Capture the cell that displays the provided text and extract its [X, Y] central coordinate. 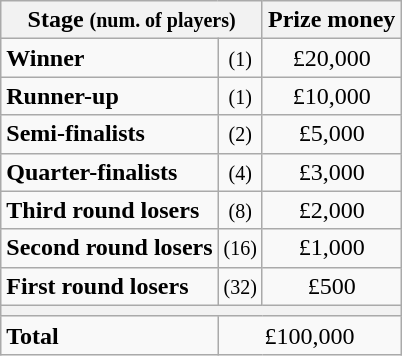
£5,000 [331, 134]
Semi-finalists [110, 134]
Second round losers [110, 248]
Third round losers [110, 210]
Total [110, 335]
£3,000 [331, 172]
Stage (num. of players) [132, 20]
(4) [240, 172]
£1,000 [331, 248]
£500 [331, 286]
(2) [240, 134]
Runner-up [110, 96]
Winner [110, 58]
£2,000 [331, 210]
£20,000 [331, 58]
£100,000 [310, 335]
(32) [240, 286]
(16) [240, 248]
Prize money [331, 20]
(8) [240, 210]
Quarter-finalists [110, 172]
£10,000 [331, 96]
First round losers [110, 286]
